Find where the given text appears and provide that cell's center as (x, y) coordinate. 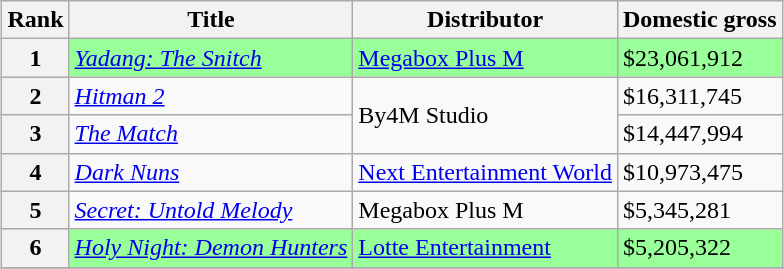
Lotte Entertainment (486, 248)
3 (36, 134)
Rank (36, 20)
$14,447,994 (700, 134)
Title (211, 20)
Domestic gross (700, 20)
Holy Night: Demon Hunters (211, 248)
2 (36, 96)
$5,205,322 (700, 248)
Dark Nuns (211, 172)
$5,345,281 (700, 210)
1 (36, 58)
The Match (211, 134)
Yadang: The Snitch (211, 58)
5 (36, 210)
By4M Studio (486, 115)
Hitman 2 (211, 96)
$16,311,745 (700, 96)
$10,973,475 (700, 172)
$23,061,912 (700, 58)
Next Entertainment World (486, 172)
Secret: Untold Melody (211, 210)
Distributor (486, 20)
6 (36, 248)
4 (36, 172)
